Search for the cell housing the specified text and yield its (x, y) center coordinate. 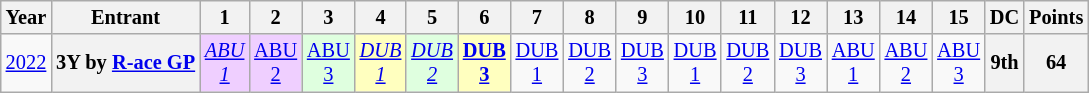
9 (642, 17)
7 (538, 17)
15 (958, 17)
8 (590, 17)
14 (906, 17)
Entrant (126, 17)
10 (696, 17)
11 (748, 17)
1 (224, 17)
5 (432, 17)
2 (276, 17)
DC (1004, 17)
Year (26, 17)
6 (484, 17)
2022 (26, 63)
3Y by R-ace GP (126, 63)
12 (800, 17)
13 (854, 17)
Points (1056, 17)
64 (1056, 63)
4 (381, 17)
3 (328, 17)
9th (1004, 63)
